Provide the [X, Y] coordinate of the cell's center where the given text is located.  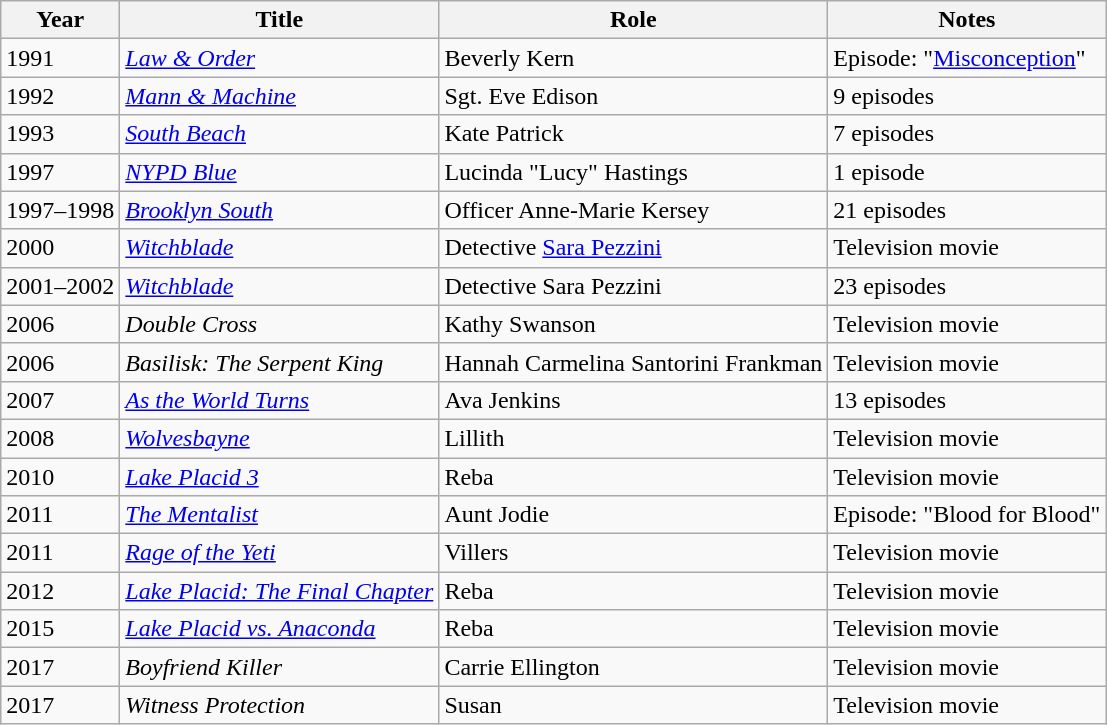
Double Cross [280, 324]
23 episodes [967, 286]
Susan [634, 705]
The Mentalist [280, 515]
Sgt. Eve Edison [634, 96]
Ava Jenkins [634, 400]
Title [280, 20]
9 episodes [967, 96]
Beverly Kern [634, 58]
Aunt Jodie [634, 515]
Officer Anne-Marie Kersey [634, 210]
21 episodes [967, 210]
7 episodes [967, 134]
Villers [634, 553]
2001–2002 [60, 286]
Year [60, 20]
2015 [60, 629]
Rage of the Yeti [280, 553]
South Beach [280, 134]
2010 [60, 477]
Brooklyn South [280, 210]
Lake Placid: The Final Chapter [280, 591]
1997–1998 [60, 210]
NYPD Blue [280, 172]
Wolvesbayne [280, 438]
Episode: "Blood for Blood" [967, 515]
Lake Placid vs. Anaconda [280, 629]
1993 [60, 134]
Notes [967, 20]
Kate Patrick [634, 134]
Episode: "Misconception" [967, 58]
Basilisk: The Serpent King [280, 362]
Role [634, 20]
Boyfriend Killer [280, 667]
2008 [60, 438]
Witness Protection [280, 705]
As the World Turns [280, 400]
2000 [60, 248]
2012 [60, 591]
Law & Order [280, 58]
Mann & Machine [280, 96]
Lillith [634, 438]
Carrie Ellington [634, 667]
Lake Placid 3 [280, 477]
1997 [60, 172]
1 episode [967, 172]
Kathy Swanson [634, 324]
1992 [60, 96]
2007 [60, 400]
1991 [60, 58]
Lucinda "Lucy" Hastings [634, 172]
Hannah Carmelina Santorini Frankman [634, 362]
13 episodes [967, 400]
